Locate the cell with the specified text and output its (x, y) center coordinate. 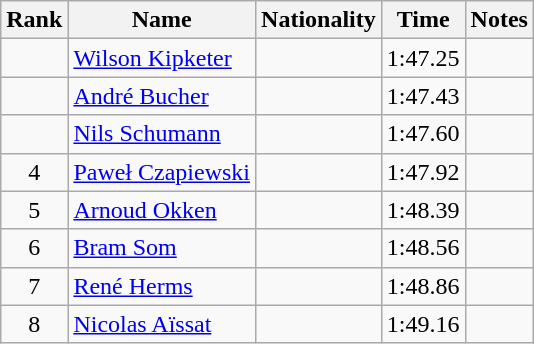
1:49.16 (423, 324)
7 (34, 286)
5 (34, 210)
1:47.92 (423, 172)
Rank (34, 20)
1:48.56 (423, 248)
Nicolas Aïssat (162, 324)
Paweł Czapiewski (162, 172)
Notes (499, 20)
1:47.43 (423, 96)
1:48.86 (423, 286)
1:47.60 (423, 134)
Arnoud Okken (162, 210)
Wilson Kipketer (162, 58)
Time (423, 20)
8 (34, 324)
André Bucher (162, 96)
Bram Som (162, 248)
Name (162, 20)
René Herms (162, 286)
Nils Schumann (162, 134)
6 (34, 248)
4 (34, 172)
1:48.39 (423, 210)
Nationality (319, 20)
1:47.25 (423, 58)
